Identify which cell holds the provided text, then report its [X, Y] central coordinate. 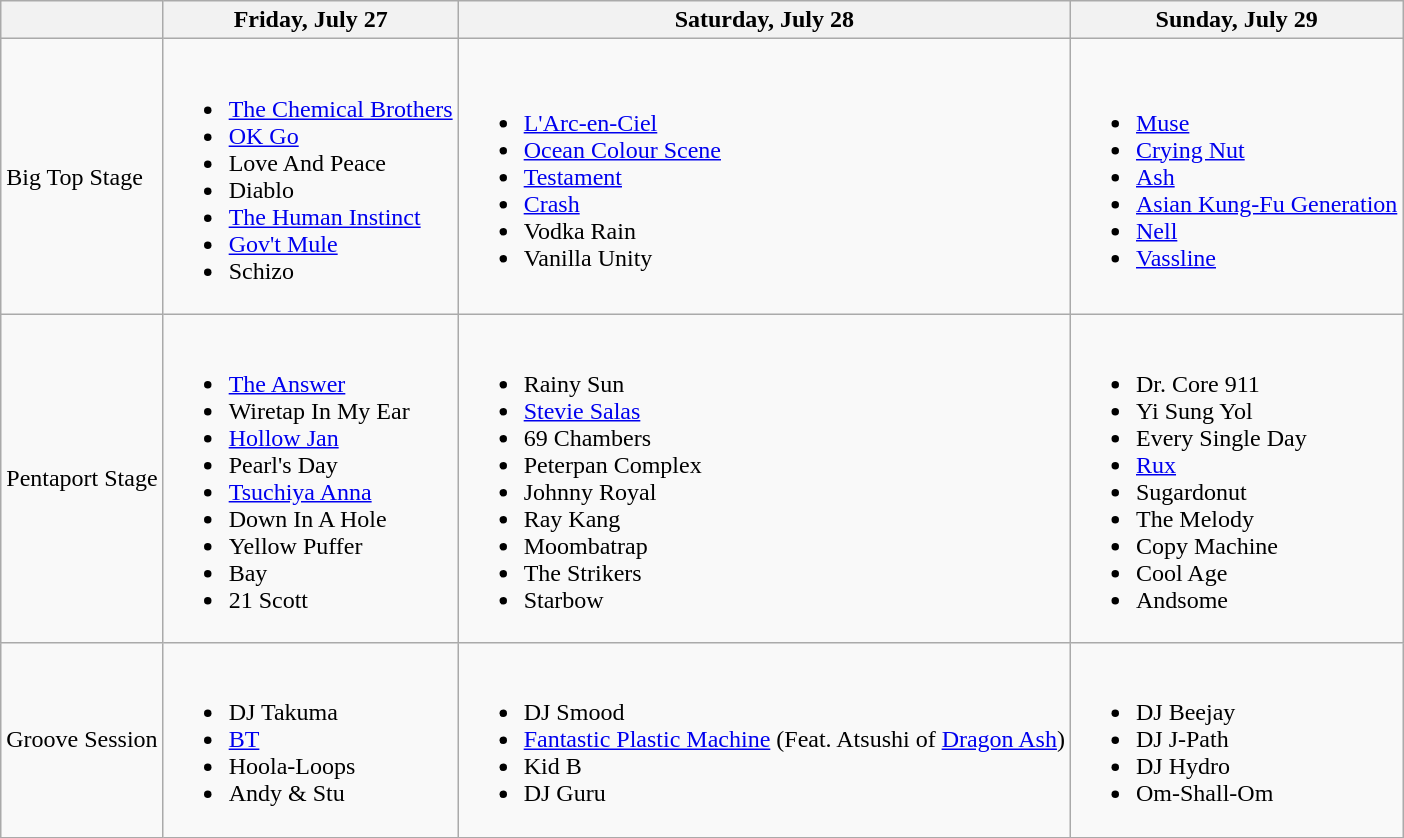
Sunday, July 29 [1236, 20]
DJ TakumaBTHoola-LoopsAndy & Stu [310, 740]
Saturday, July 28 [764, 20]
Rainy SunStevie Salas69 ChambersPeterpan ComplexJohnny RoyalRay KangMoombatrapThe StrikersStarbow [764, 478]
Big Top Stage [82, 176]
Friday, July 27 [310, 20]
L'Arc-en-CielOcean Colour SceneTestamentCrashVodka RainVanilla Unity [764, 176]
DJ BeejayDJ J-PathDJ HydroOm-Shall-Om [1236, 740]
The AnswerWiretap In My EarHollow JanPearl's DayTsuchiya AnnaDown In A HoleYellow PufferBay21 Scott [310, 478]
MuseCrying NutAshAsian Kung-Fu GenerationNellVassline [1236, 176]
The Chemical BrothersOK GoLove And PeaceDiabloThe Human InstinctGov't MuleSchizo [310, 176]
Groove Session [82, 740]
DJ SmoodFantastic Plastic Machine (Feat. Atsushi of Dragon Ash)Kid BDJ Guru [764, 740]
Dr. Core 911Yi Sung YolEvery Single DayRuxSugardonutThe MelodyCopy MachineCool AgeAndsome [1236, 478]
Pentaport Stage [82, 478]
